Return the [x, y] coordinate for the center point of the cell that contains the specified text.  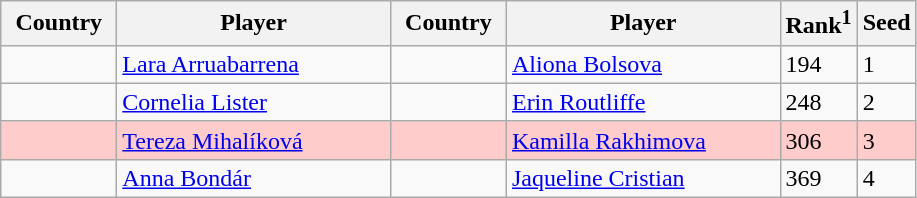
Kamilla Rakhimova [643, 140]
Erin Routliffe [643, 102]
Rank1 [818, 24]
Seed [886, 24]
1 [886, 64]
4 [886, 178]
Cornelia Lister [254, 102]
194 [818, 64]
3 [886, 140]
Jaqueline Cristian [643, 178]
Aliona Bolsova [643, 64]
2 [886, 102]
Lara Arruabarrena [254, 64]
248 [818, 102]
Tereza Mihalíková [254, 140]
369 [818, 178]
306 [818, 140]
Anna Bondár [254, 178]
